Output the [x, y] coordinate of the center of the cell containing the given text.  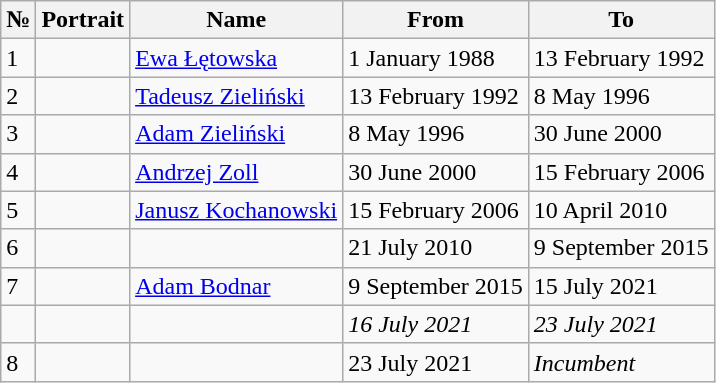
10 April 2010 [621, 210]
Adam Bodnar [236, 286]
5 [18, 210]
From [436, 20]
Portrait [83, 20]
1 [18, 58]
Janusz Kochanowski [236, 210]
Incumbent [621, 362]
№ [18, 20]
15 July 2021 [621, 286]
To [621, 20]
21 July 2010 [436, 248]
4 [18, 172]
Tadeusz Zieliński [236, 96]
7 [18, 286]
8 [18, 362]
3 [18, 134]
Andrzej Zoll [236, 172]
Ewa Łętowska [236, 58]
1 January 1988 [436, 58]
6 [18, 248]
Name [236, 20]
Adam Zieliński [236, 134]
16 July 2021 [436, 324]
2 [18, 96]
